Pinpoint the cell where the given text exists, returning its (x, y) midpoint coordinate. 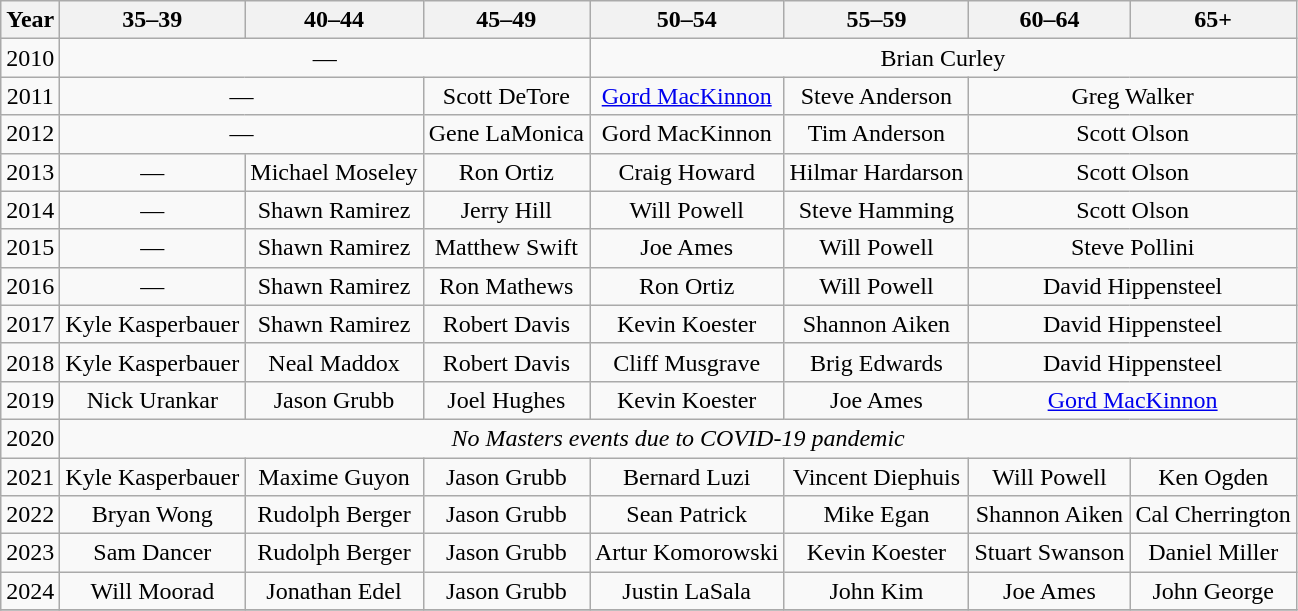
Cliff Musgrave (687, 362)
Steve Hamming (876, 210)
2013 (30, 172)
2017 (30, 324)
65+ (1213, 20)
2016 (30, 286)
Neal Maddox (334, 362)
Maxime Guyon (334, 477)
Bryan Wong (152, 515)
Jonathan Edel (334, 591)
2014 (30, 210)
40–44 (334, 20)
Joel Hughes (506, 400)
55–59 (876, 20)
2020 (30, 438)
Sean Patrick (687, 515)
2021 (30, 477)
Greg Walker (1132, 96)
Cal Cherrington (1213, 515)
2011 (30, 96)
Hilmar Hardarson (876, 172)
2024 (30, 591)
Artur Komorowski (687, 553)
2022 (30, 515)
35–39 (152, 20)
Year (30, 20)
Ron Mathews (506, 286)
Bernard Luzi (687, 477)
Scott DeTore (506, 96)
Sam Dancer (152, 553)
60–64 (1050, 20)
No Masters events due to COVID-19 pandemic (678, 438)
Will Moorad (152, 591)
Mike Egan (876, 515)
2012 (30, 134)
Matthew Swift (506, 248)
2018 (30, 362)
Stuart Swanson (1050, 553)
Steve Pollini (1132, 248)
Craig Howard (687, 172)
45–49 (506, 20)
Tim Anderson (876, 134)
Ken Ogden (1213, 477)
John Kim (876, 591)
Vincent Diephuis (876, 477)
2023 (30, 553)
Gene LaMonica (506, 134)
Daniel Miller (1213, 553)
Steve Anderson (876, 96)
50–54 (687, 20)
Michael Moseley (334, 172)
Nick Urankar (152, 400)
2019 (30, 400)
Jerry Hill (506, 210)
2015 (30, 248)
Brig Edwards (876, 362)
Brian Curley (944, 58)
Justin LaSala (687, 591)
2010 (30, 58)
John George (1213, 591)
